Output the (x, y) coordinate of the center of the cell containing the given text.  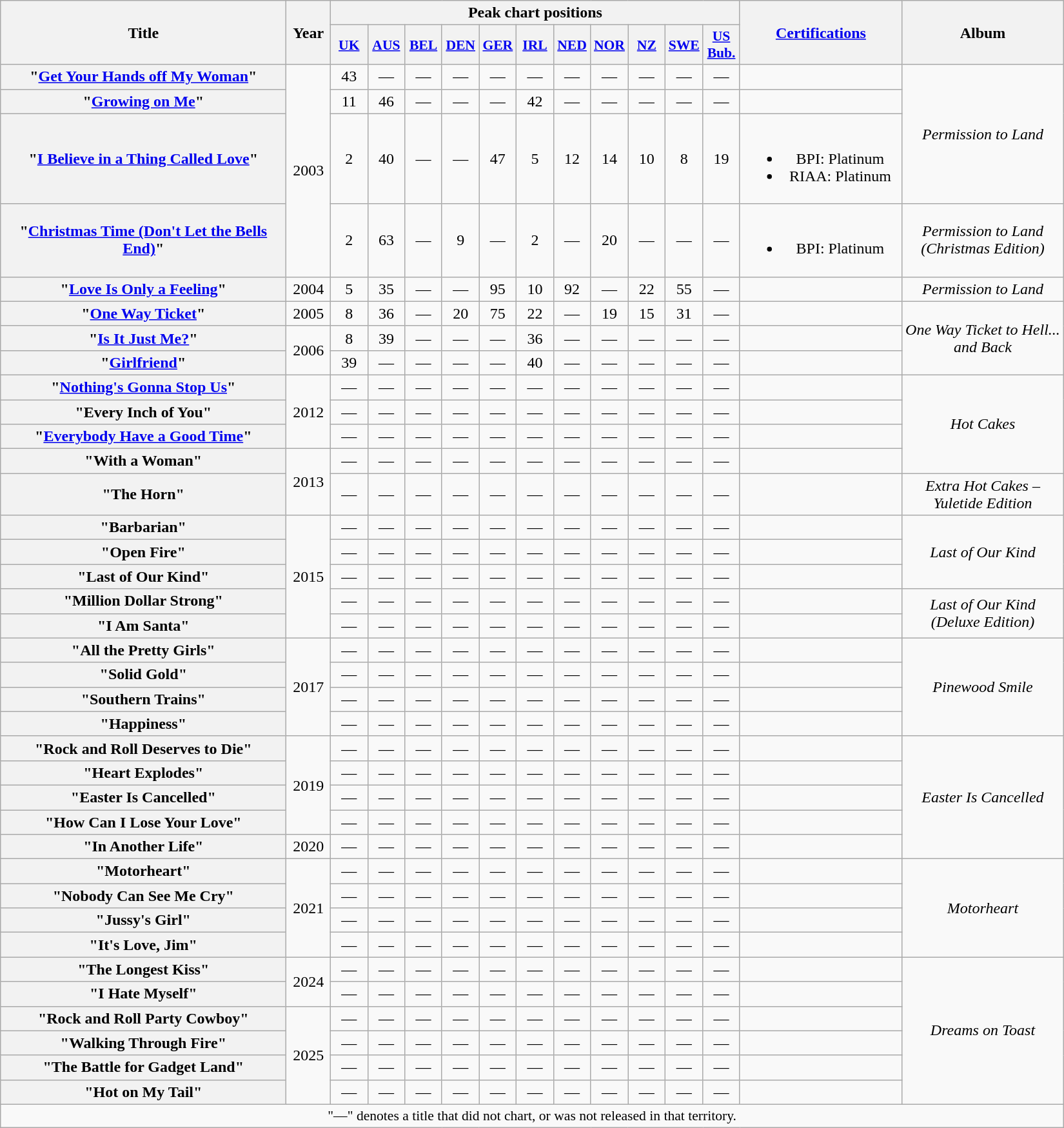
14 (609, 159)
Extra Hot Cakes – Yuletide Edition (983, 494)
75 (498, 313)
92 (572, 289)
55 (684, 289)
"—" denotes a title that did not chart, or was not released in that territory. (533, 1116)
"Nobody Can See Me Cry" (143, 896)
43 (349, 77)
"All the Pretty Girls" (143, 650)
"The Longest Kiss" (143, 969)
DEN (460, 45)
"Southern Trains" (143, 699)
2006 (308, 350)
Motorheart (983, 908)
"Everybody Have a Good Time" (143, 437)
2024 (308, 982)
"I Believe in a Thing Called Love" (143, 159)
"It's Love, Jim" (143, 945)
"Jussy's Girl" (143, 920)
2017 (308, 687)
"Heart Explodes" (143, 773)
"How Can I Lose Your Love" (143, 822)
35 (386, 289)
"Barbarian" (143, 528)
"I Hate Myself" (143, 994)
NED (572, 45)
NOR (609, 45)
One Way Ticket to Hell... and Back (983, 338)
NZ (647, 45)
"Open Fire" (143, 552)
BPI: Platinum (820, 240)
BPI: PlatinumRIAA: Platinum (820, 159)
2025 (308, 1055)
USBub. (722, 45)
9 (460, 240)
"Motorheart" (143, 871)
42 (535, 101)
Album (983, 32)
"Get Your Hands off My Woman" (143, 77)
2019 (308, 785)
Last of Our Kind (Deluxe Edition) (983, 613)
Pinewood Smile (983, 687)
Title (143, 32)
47 (498, 159)
12 (572, 159)
Permission to Land (Christmas Edition) (983, 240)
"Every Inch of You" (143, 412)
2013 (308, 482)
"Is It Just Me?" (143, 338)
"I Am Santa" (143, 626)
Certifications (820, 32)
Hot Cakes (983, 424)
Year (308, 32)
"Growing on Me" (143, 101)
"Rock and Roll Party Cowboy" (143, 1018)
63 (386, 240)
"The Horn" (143, 494)
BEL (424, 45)
"Last of Our Kind" (143, 577)
2015 (308, 577)
"In Another Life" (143, 847)
"Million Dollar Strong" (143, 601)
"Girlfriend" (143, 362)
UK (349, 45)
15 (647, 313)
SWE (684, 45)
AUS (386, 45)
"Love Is Only a Feeling" (143, 289)
Last of Our Kind (983, 552)
Easter Is Cancelled (983, 797)
"With a Woman" (143, 461)
IRL (535, 45)
2003 (308, 170)
46 (386, 101)
11 (349, 101)
"Walking Through Fire" (143, 1043)
2021 (308, 908)
GER (498, 45)
95 (498, 289)
"Rock and Roll Deserves to Die" (143, 748)
"Hot on My Tail" (143, 1092)
2005 (308, 313)
"The Battle for Gadget Land" (143, 1067)
"Easter Is Cancelled" (143, 797)
"One Way Ticket" (143, 313)
2012 (308, 411)
Dreams on Toast (983, 1031)
31 (684, 313)
"Happiness" (143, 724)
Peak chart positions (535, 13)
2020 (308, 847)
"Solid Gold" (143, 675)
"Nothing's Gonna Stop Us" (143, 387)
2004 (308, 289)
"Christmas Time (Don't Let the Bells End)" (143, 240)
